Scan for the cell matching the given text and deliver its (X, Y) coordinate at center. 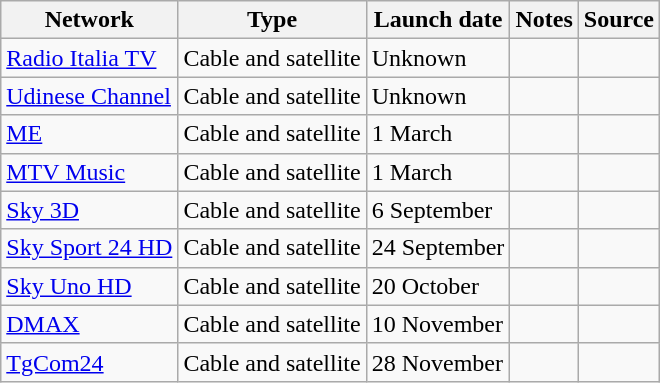
Sky Sport 24 HD (90, 248)
Sky 3D (90, 210)
DMAX (90, 324)
20 October (438, 286)
Launch date (438, 20)
Notes (544, 20)
6 September (438, 210)
Udinese Channel (90, 96)
24 September (438, 248)
Sky Uno HD (90, 286)
MTV Music (90, 172)
Radio Italia TV (90, 58)
10 November (438, 324)
Type (272, 20)
Source (618, 20)
ME (90, 134)
28 November (438, 362)
TgCom24 (90, 362)
Network (90, 20)
